Return the [x, y] coordinate for the center point of the cell that contains the specified text.  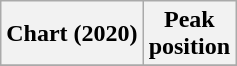
Peak position [189, 34]
Chart (2020) [72, 34]
